Search for the cell housing the specified text and yield its (x, y) center coordinate. 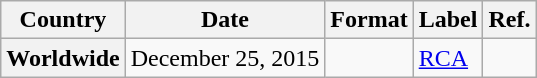
RCA (448, 58)
Worldwide (63, 58)
Country (63, 20)
December 25, 2015 (225, 58)
Ref. (510, 20)
Format (369, 20)
Label (448, 20)
Date (225, 20)
